Pinpoint the cell where the given text exists, returning its (x, y) midpoint coordinate. 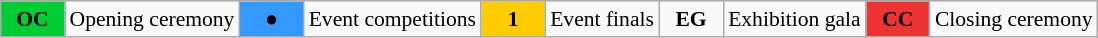
Opening ceremony (152, 19)
OC (32, 19)
● (271, 19)
Event competitions (392, 19)
Event finals (602, 19)
Exhibition gala (794, 19)
CC (898, 19)
EG (691, 19)
Closing ceremony (1014, 19)
1 (513, 19)
